Provide the (X, Y) coordinate of the cell's center where the given text is located.  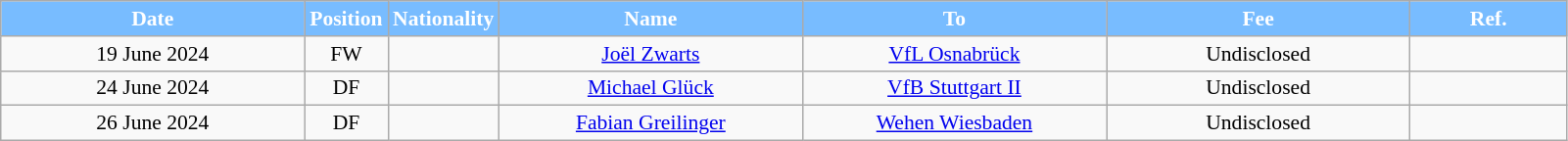
Fabian Greilinger (650, 123)
Michael Glück (650, 88)
VfB Stuttgart II (954, 88)
Nationality (443, 19)
Joël Zwarts (650, 54)
FW (347, 54)
24 June 2024 (153, 88)
Wehen Wiesbaden (954, 123)
Date (153, 19)
VfL Osnabrück (954, 54)
Name (650, 19)
Position (347, 19)
Fee (1259, 19)
To (954, 19)
19 June 2024 (153, 54)
Ref. (1489, 19)
26 June 2024 (153, 123)
